Return the (X, Y) coordinate for the center point of the cell that contains the specified text.  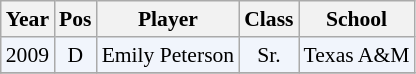
Class (268, 19)
School (357, 19)
Pos (76, 19)
Texas A&M (357, 55)
Player (168, 19)
Emily Peterson (168, 55)
D (76, 55)
2009 (28, 55)
Year (28, 19)
Sr. (268, 55)
